Locate the cell with the specified text and output its [X, Y] center coordinate. 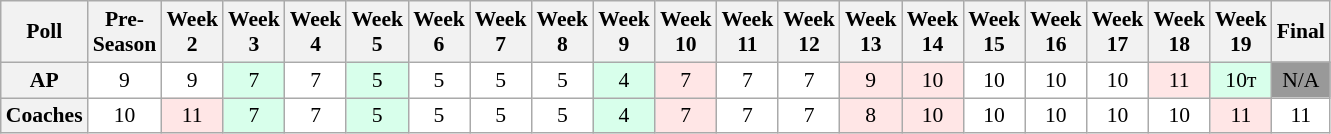
Week4 [316, 32]
Week11 [748, 32]
Final [1301, 32]
Week5 [377, 32]
Week18 [1179, 32]
Week17 [1118, 32]
AP [44, 80]
Week13 [871, 32]
Week7 [501, 32]
Week2 [192, 32]
Week8 [562, 32]
Week16 [1056, 32]
Week9 [624, 32]
Week6 [439, 32]
Coaches [44, 116]
Pre-Season [125, 32]
10т [1241, 80]
Poll [44, 32]
N/A [1301, 80]
Week3 [254, 32]
Week19 [1241, 32]
8 [871, 116]
Week15 [994, 32]
Week10 [686, 32]
Week14 [933, 32]
Week12 [809, 32]
